Scan for the cell matching the given text and deliver its [x, y] coordinate at center. 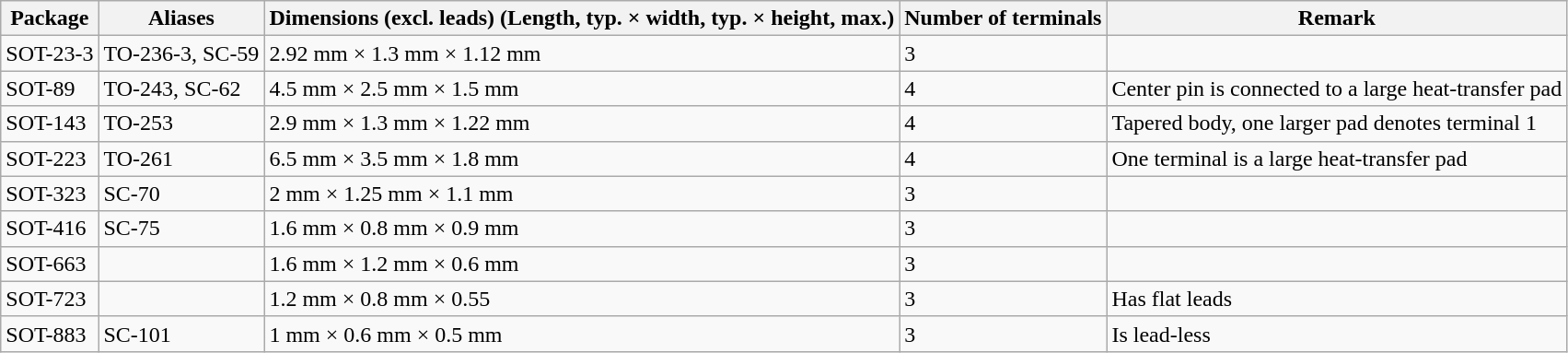
One terminal is a large heat-transfer pad [1337, 159]
TO-253 [181, 124]
Remark [1337, 18]
Is lead-less [1337, 334]
Package [50, 18]
6.5 mm × 3.5 mm × 1.8 mm [582, 159]
Dimensions (excl. leads) (Length, typ. × width, typ. × height, max.) [582, 18]
SOT-883 [50, 334]
SOT-663 [50, 264]
2.9 mm × 1.3 mm × 1.22 mm [582, 124]
SC-75 [181, 229]
SOT-89 [50, 88]
SOT-143 [50, 124]
2 mm × 1.25 mm × 1.1 mm [582, 194]
SOT-416 [50, 229]
Center pin is connected to a large heat-transfer pad [1337, 88]
4.5 mm × 2.5 mm × 1.5 mm [582, 88]
1 mm × 0.6 mm × 0.5 mm [582, 334]
1.6 mm × 1.2 mm × 0.6 mm [582, 264]
1.2 mm × 0.8 mm × 0.55 [582, 299]
Aliases [181, 18]
SOT-323 [50, 194]
TO-243, SC-62 [181, 88]
Tapered body, one larger pad denotes terminal 1 [1337, 124]
SC-101 [181, 334]
SOT-23-3 [50, 53]
Number of terminals [1004, 18]
SOT-723 [50, 299]
TO-236-3, SC-59 [181, 53]
TO-261 [181, 159]
2.92 mm × 1.3 mm × 1.12 mm [582, 53]
SC-70 [181, 194]
SOT-223 [50, 159]
1.6 mm × 0.8 mm × 0.9 mm [582, 229]
Has flat leads [1337, 299]
